Locate the cell with the specified text and output its (X, Y) center coordinate. 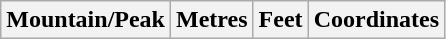
Feet (280, 20)
Mountain/Peak (86, 20)
Coordinates (376, 20)
Metres (212, 20)
